For the text-containing cell, return its midpoint in [X, Y] coordinate format. 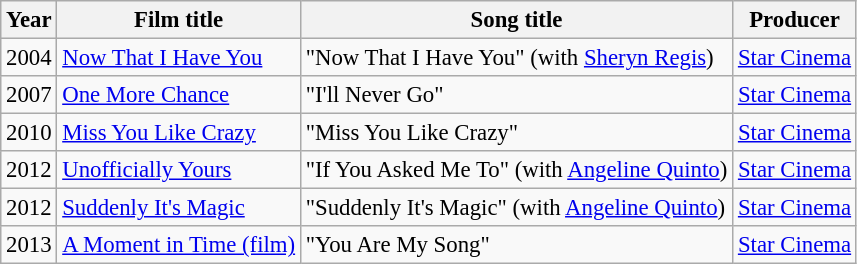
One More Chance [178, 95]
2013 [29, 245]
Now That I Have You [178, 58]
2010 [29, 133]
Unofficially Yours [178, 170]
2007 [29, 95]
Miss You Like Crazy [178, 133]
Year [29, 20]
Producer [795, 20]
"Now That I Have You" (with Sheryn Regis) [516, 58]
2004 [29, 58]
Song title [516, 20]
"You Are My Song" [516, 245]
"Suddenly It's Magic" (with Angeline Quinto) [516, 208]
"If You Asked Me To" (with Angeline Quinto) [516, 170]
Suddenly It's Magic [178, 208]
Film title [178, 20]
"Miss You Like Crazy" [516, 133]
A Moment in Time (film) [178, 245]
"I'll Never Go" [516, 95]
